Pinpoint the cell where the given text exists, returning its [x, y] midpoint coordinate. 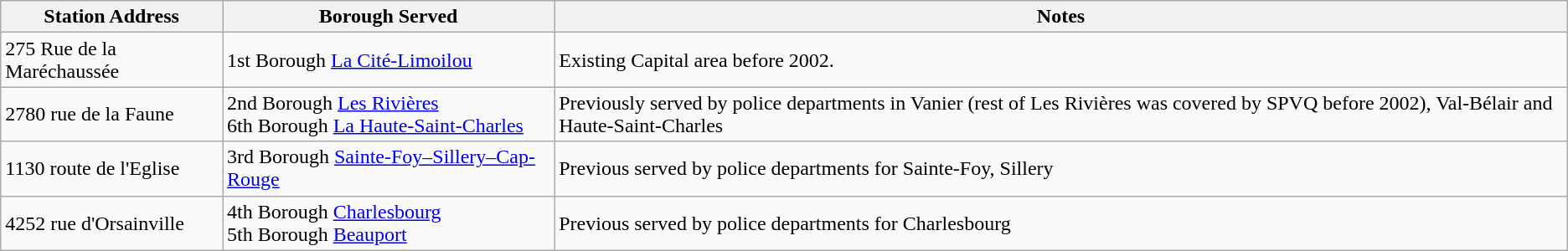
4th Borough Charlesbourg 5th Borough Beauport [389, 223]
2780 rue de la Faune [112, 114]
Borough Served [389, 17]
3rd Borough Sainte-Foy–Sillery–Cap-Rouge [389, 169]
Previously served by police departments in Vanier (rest of Les Rivières was covered by SPVQ before 2002), Val-Bélair and Haute-Saint-Charles [1061, 114]
Notes [1061, 17]
Station Address [112, 17]
Existing Capital area before 2002. [1061, 60]
4252 rue d'Orsainville [112, 223]
1130 route de l'Eglise [112, 169]
275 Rue de la Maréchaussée [112, 60]
Previous served by police departments for Charlesbourg [1061, 223]
1st Borough La Cité-Limoilou [389, 60]
2nd Borough Les Rivières 6th Borough La Haute-Saint-Charles [389, 114]
Previous served by police departments for Sainte-Foy, Sillery [1061, 169]
